Detect which cell encompasses the target text, then output its [x, y] center coordinate. 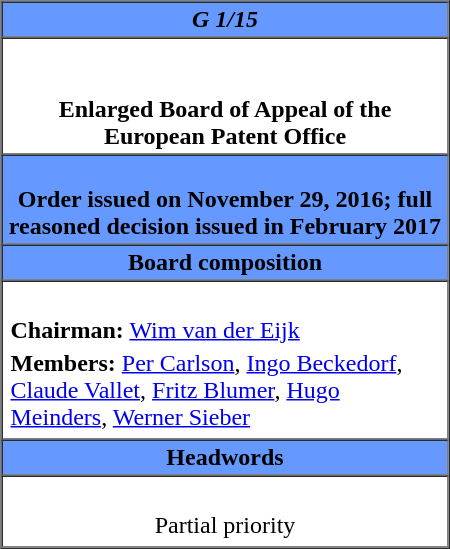
G 1/15 [226, 20]
Enlarged Board of Appeal of the European Patent Office [226, 96]
Chairman: Wim van der Eijk Members: Per Carlson, Ingo Beckedorf, Claude Vallet, Fritz Blumer, Hugo Meinders, Werner Sieber [226, 360]
Order issued on November 29, 2016; full reasoned decision issued in February 2017 [226, 199]
Headwords [226, 458]
Chairman: Wim van der Eijk [225, 330]
Board composition [226, 262]
Members: Per Carlson, Ingo Beckedorf, Claude Vallet, Fritz Blumer, Hugo Meinders, Werner Sieber [225, 390]
